Provide the [X, Y] coordinate of the cell's center where the given text is located.  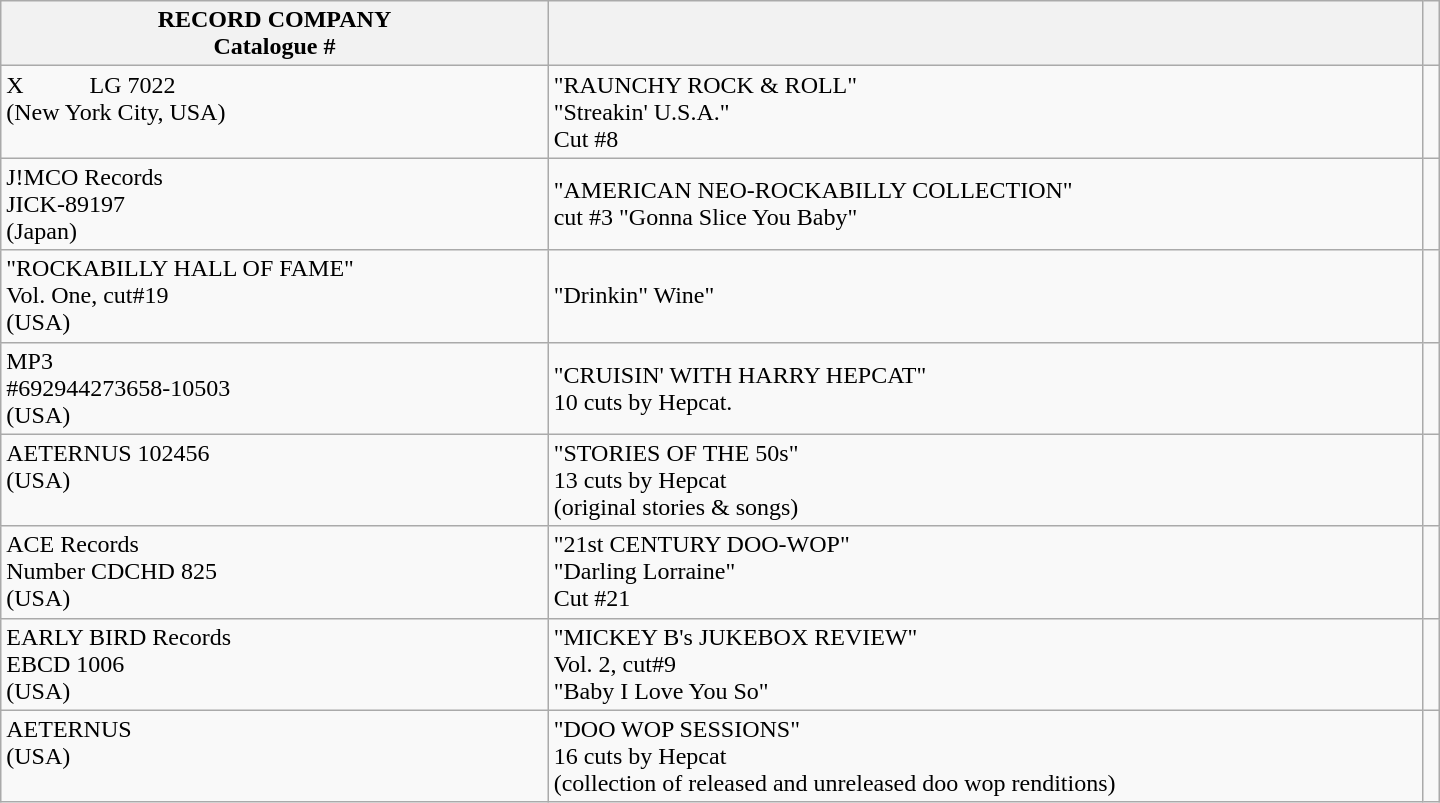
"21st CENTURY DOO-WOP""Darling Lorraine"Cut #21 [985, 572]
"RAUNCHY ROCK & ROLL""Streakin' U.S.A."Cut #8 [985, 112]
"MICKEY B's JUKEBOX REVIEW"Vol. 2, cut#9"Baby I Love You So" [985, 664]
"CRUISIN' WITH HARRY HEPCAT"10 cuts by Hepcat. [985, 388]
ACE RecordsNumber CDCHD 825(USA) [274, 572]
"ROCKABILLY HALL OF FAME"Vol. One, cut#19(USA) [274, 296]
EARLY BIRD Records EBCD 1006(USA) [274, 664]
"STORIES OF THE 50s"13 cuts by Hepcat(original stories & songs) [985, 480]
RECORD COMPANYCatalogue # [274, 34]
AETERNUS(USA) [274, 756]
J!MCO RecordsJICK-89197(Japan) [274, 204]
"Drinkin" Wine" [985, 296]
X LG 7022(New York City, USA) [274, 112]
MP3#692944273658-10503 (USA) [274, 388]
AETERNUS 102456(USA) [274, 480]
"AMERICAN NEO-ROCKABILLY COLLECTION"cut #3 "Gonna Slice You Baby" [985, 204]
"DOO WOP SESSIONS"16 cuts by Hepcat(collection of released and unreleased doo wop renditions) [985, 756]
